Detect which cell encompasses the target text, then output its [X, Y] center coordinate. 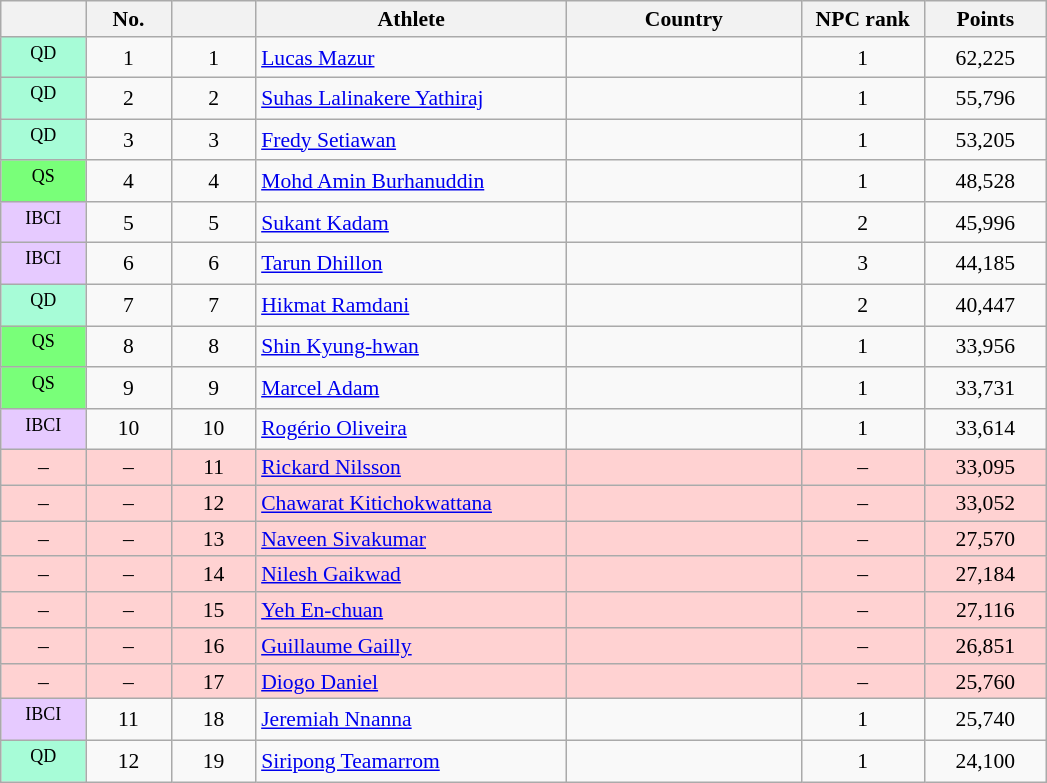
15 [214, 610]
48,528 [986, 182]
25,760 [986, 682]
27,184 [986, 575]
53,205 [986, 140]
45,996 [986, 222]
17 [214, 682]
62,225 [986, 58]
No. [128, 19]
Diogo Daniel [411, 682]
33,614 [986, 430]
Points [986, 19]
Nilesh Gaikwad [411, 575]
Chawarat Kitichokwattana [411, 504]
NPC rank [862, 19]
24,100 [986, 762]
Lucas Mazur [411, 58]
Marcel Adam [411, 388]
Mohd Amin Burhanuddin [411, 182]
40,447 [986, 306]
25,740 [986, 720]
14 [214, 575]
27,116 [986, 610]
Guillaume Gailly [411, 646]
Yeh En-chuan [411, 610]
33,956 [986, 346]
Country [684, 19]
26,851 [986, 646]
Athlete [411, 19]
Rickard Nilsson [411, 468]
Sukant Kadam [411, 222]
33,731 [986, 388]
33,052 [986, 504]
Rogério Oliveira [411, 430]
18 [214, 720]
19 [214, 762]
Shin Kyung-hwan [411, 346]
27,570 [986, 539]
Naveen Sivakumar [411, 539]
Hikmat Ramdani [411, 306]
44,185 [986, 264]
Tarun Dhillon [411, 264]
Jeremiah Nnanna [411, 720]
Siripong Teamarrom [411, 762]
55,796 [986, 98]
Fredy Setiawan [411, 140]
13 [214, 539]
33,095 [986, 468]
16 [214, 646]
Suhas Lalinakere Yathiraj [411, 98]
